Determine the [x, y] coordinate at the center of the cell enclosing the given text.  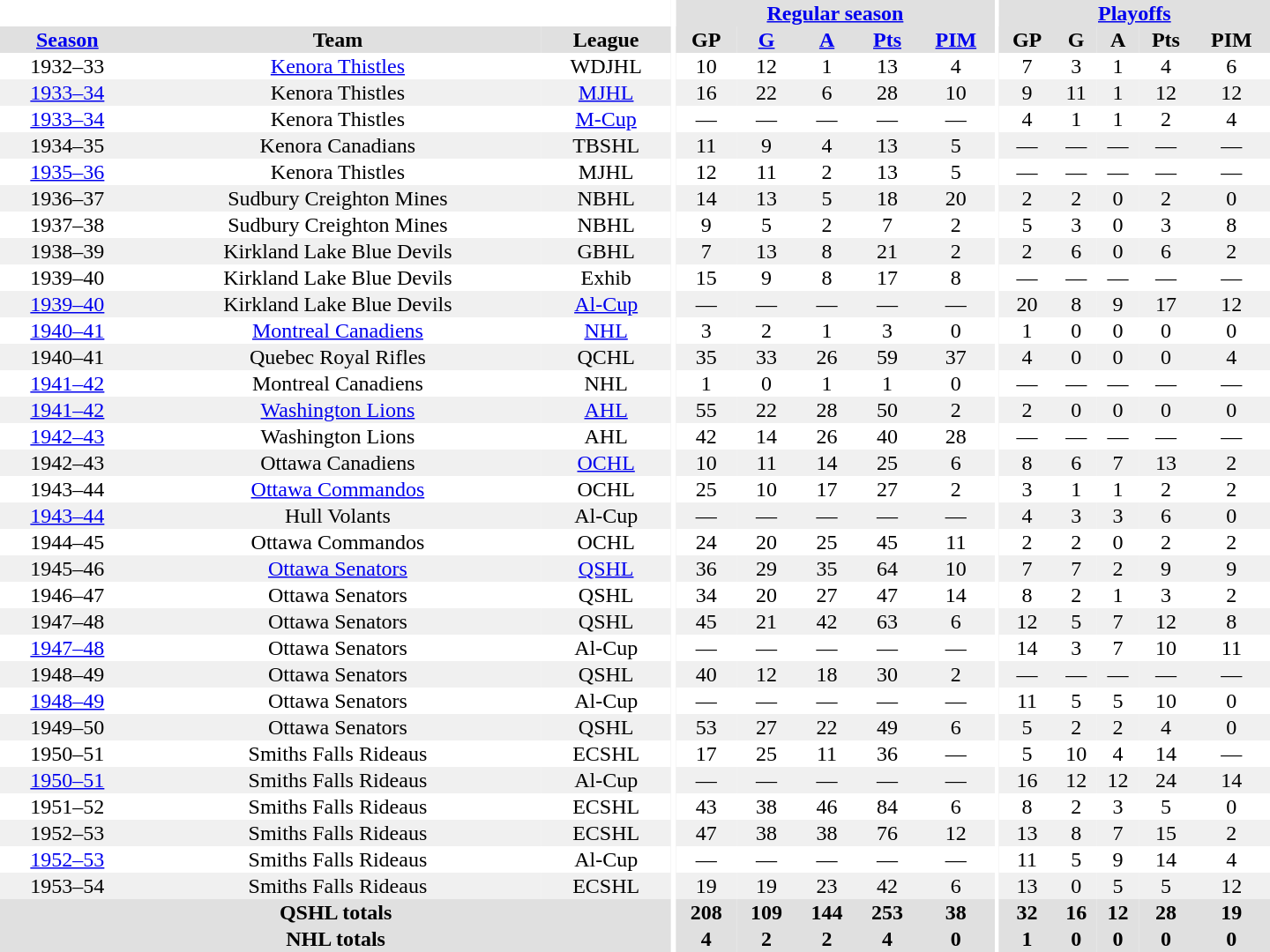
34 [706, 595]
46 [826, 807]
Team [338, 40]
53 [706, 727]
50 [887, 410]
1937–38 [67, 225]
1932–33 [67, 66]
League [606, 40]
Kenora Canadians [338, 145]
59 [887, 357]
144 [826, 912]
Exhib [606, 278]
1936–37 [67, 198]
Regular season [834, 13]
Hull Volants [338, 516]
63 [887, 621]
NHL totals [335, 939]
QCHL [606, 357]
1938–39 [67, 251]
43 [706, 807]
37 [956, 357]
208 [706, 912]
76 [887, 833]
TBSHL [606, 145]
Playoffs [1134, 13]
64 [887, 569]
84 [887, 807]
QSHL totals [335, 912]
Quebec Royal Rifles [338, 357]
Ottawa Canadiens [338, 463]
1935–36 [67, 172]
23 [826, 886]
29 [766, 569]
Season [67, 40]
WDJHL [606, 66]
1945–46 [67, 569]
49 [887, 727]
32 [1027, 912]
1953–54 [67, 886]
253 [887, 912]
1951–52 [67, 807]
GBHL [606, 251]
109 [766, 912]
1934–35 [67, 145]
33 [766, 357]
30 [887, 674]
M-Cup [606, 119]
1949–50 [67, 727]
55 [706, 410]
1946–47 [67, 595]
1944–45 [67, 542]
